Return the (X, Y) coordinate for the center point of the cell that contains the specified text.  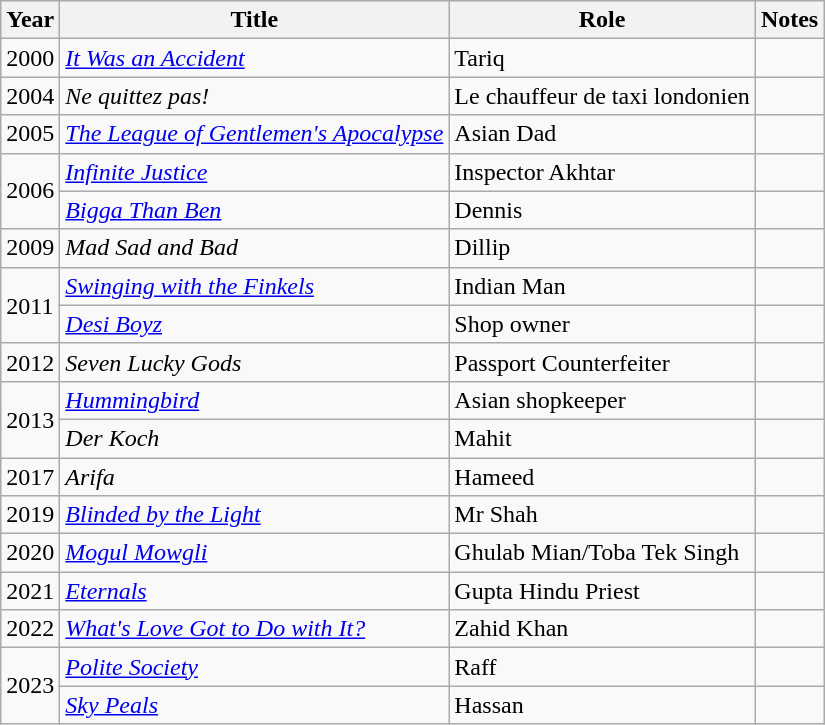
2019 (30, 515)
Asian shopkeeper (602, 400)
Mahit (602, 438)
2011 (30, 305)
2006 (30, 191)
Role (602, 20)
2004 (30, 96)
2023 (30, 686)
Hassan (602, 705)
It Was an Accident (254, 58)
Sky Peals (254, 705)
2021 (30, 591)
Infinite Justice (254, 172)
2013 (30, 419)
Gupta Hindu Priest (602, 591)
Zahid Khan (602, 629)
Ghulab Mian/Toba Tek Singh (602, 553)
Dennis (602, 210)
2005 (30, 134)
Hummingbird (254, 400)
Ne quittez pas! (254, 96)
Shop owner (602, 324)
The League of Gentlemen's Apocalypse (254, 134)
2012 (30, 362)
Asian Dad (602, 134)
Inspector Akhtar (602, 172)
Le chauffeur de taxi londonien (602, 96)
Year (30, 20)
Bigga Than Ben (254, 210)
2000 (30, 58)
Desi Boyz (254, 324)
Der Koch (254, 438)
Tariq (602, 58)
Hameed (602, 477)
Mogul Mowgli (254, 553)
Blinded by the Light (254, 515)
2009 (30, 248)
Indian Man (602, 286)
Eternals (254, 591)
Title (254, 20)
2022 (30, 629)
Raff (602, 667)
Arifa (254, 477)
2020 (30, 553)
What's Love Got to Do with It? (254, 629)
Seven Lucky Gods (254, 362)
Notes (789, 20)
2017 (30, 477)
Mad Sad and Bad (254, 248)
Polite Society (254, 667)
Mr Shah (602, 515)
Dillip (602, 248)
Passport Counterfeiter (602, 362)
Swinging with the Finkels (254, 286)
